Detect which cell encompasses the target text, then output its [x, y] center coordinate. 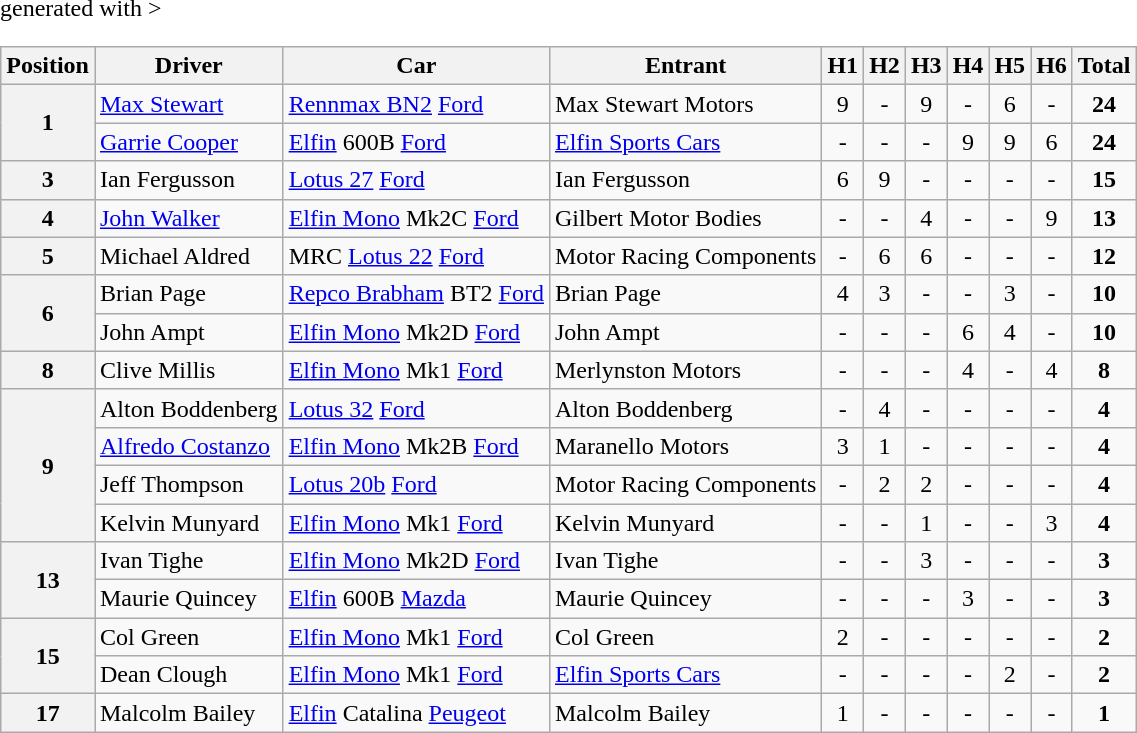
Lotus 27 Ford [416, 180]
Rennmax BN2 Ford [416, 104]
Gilbert Motor Bodies [685, 218]
Elfin 600B Mazda [416, 599]
Garrie Cooper [188, 142]
H3 [926, 66]
Merlynston Motors [685, 370]
Total [1104, 66]
12 [1104, 256]
Dean Clough [188, 675]
Max Stewart [188, 104]
Driver [188, 66]
5 [48, 256]
Elfin Mono Mk2B Ford [416, 446]
Clive Millis [188, 370]
Lotus 20b Ford [416, 484]
Maranello Motors [685, 446]
Michael Aldred [188, 256]
H1 [843, 66]
H2 [885, 66]
Max Stewart Motors [685, 104]
H5 [1010, 66]
MRC Lotus 22 Ford [416, 256]
Elfin Mono Mk2C Ford [416, 218]
John Walker [188, 218]
Elfin 600B Ford [416, 142]
Lotus 32 Ford [416, 408]
Jeff Thompson [188, 484]
Alfredo Costanzo [188, 446]
17 [48, 713]
Elfin Catalina Peugeot [416, 713]
Entrant [685, 66]
H4 [968, 66]
H6 [1052, 66]
Position [48, 66]
Repco Brabham BT2 Ford [416, 294]
Car [416, 66]
